Return the (X, Y) coordinate for the center point of the cell that contains the specified text.  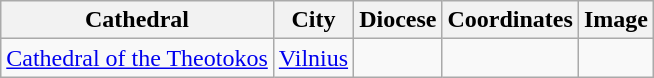
Diocese (398, 20)
Vilnius (313, 58)
Cathedral of the Theotokos (138, 58)
City (313, 20)
Cathedral (138, 20)
Coordinates (510, 20)
Image (616, 20)
